Determine the [X, Y] coordinate at the center of the cell enclosing the given text.  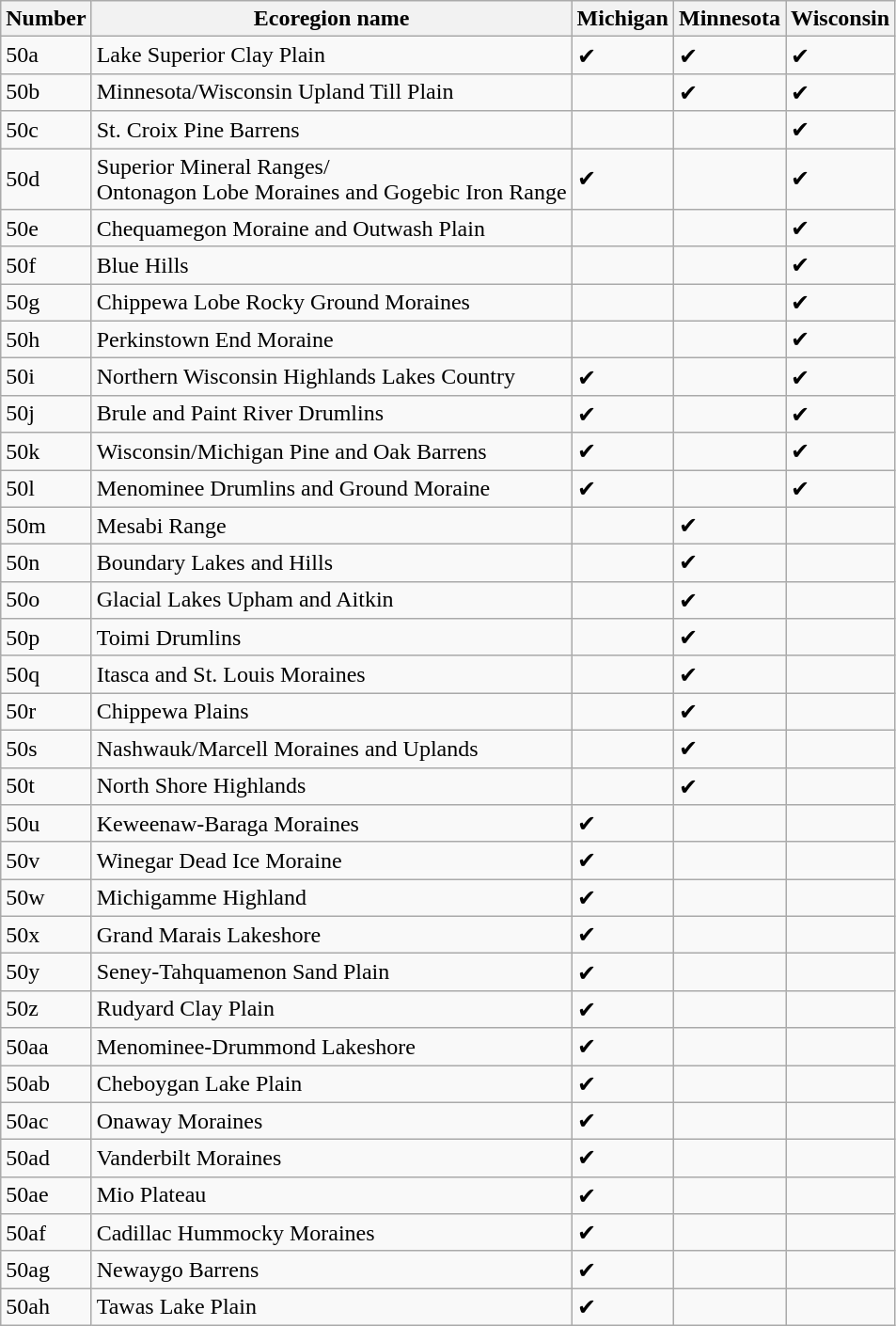
Number [46, 19]
Tawas Lake Plain [331, 1307]
50r [46, 712]
North Shore Highlands [331, 786]
50u [46, 824]
Cadillac Hummocky Moraines [331, 1233]
St. Croix Pine Barrens [331, 130]
Perkinstown End Moraine [331, 339]
50h [46, 339]
Rudyard Clay Plain [331, 1009]
Chippewa Plains [331, 712]
Northern Wisconsin Highlands Lakes Country [331, 377]
Mesabi Range [331, 526]
Menominee-Drummond Lakeshore [331, 1047]
Minnesota [730, 19]
Brule and Paint River Drumlins [331, 414]
50s [46, 749]
Ecoregion name [331, 19]
Wisconsin [841, 19]
50a [46, 55]
Seney-Tahquamenon Sand Plain [331, 972]
50f [46, 265]
50af [46, 1233]
50j [46, 414]
50q [46, 674]
Michigamme Highland [331, 898]
50ab [46, 1083]
Superior Mineral Ranges/Ontonagon Lobe Moraines and Gogebic Iron Range [331, 179]
50l [46, 489]
50m [46, 526]
Onaway Moraines [331, 1121]
Vanderbilt Moraines [331, 1159]
50t [46, 786]
50ac [46, 1121]
50n [46, 563]
50k [46, 451]
50d [46, 179]
Blue Hills [331, 265]
Michigan [622, 19]
Wisconsin/Michigan Pine and Oak Barrens [331, 451]
50o [46, 600]
50y [46, 972]
50g [46, 303]
50ah [46, 1307]
50ae [46, 1195]
Cheboygan Lake Plain [331, 1083]
Nashwauk/Marcell Moraines and Uplands [331, 749]
Lake Superior Clay Plain [331, 55]
50v [46, 860]
Menominee Drumlins and Ground Moraine [331, 489]
Winegar Dead Ice Moraine [331, 860]
Chippewa Lobe Rocky Ground Moraines [331, 303]
50p [46, 638]
Chequamegon Moraine and Outwash Plain [331, 229]
Keweenaw-Baraga Moraines [331, 824]
50ag [46, 1270]
Newaygo Barrens [331, 1270]
50x [46, 935]
Mio Plateau [331, 1195]
Boundary Lakes and Hills [331, 563]
Glacial Lakes Upham and Aitkin [331, 600]
50b [46, 92]
Grand Marais Lakeshore [331, 935]
50i [46, 377]
Toimi Drumlins [331, 638]
Itasca and St. Louis Moraines [331, 674]
Minnesota/Wisconsin Upland Till Plain [331, 92]
50w [46, 898]
50aa [46, 1047]
50z [46, 1009]
50c [46, 130]
50e [46, 229]
50ad [46, 1159]
